Capture the cell that displays the provided text and extract its [x, y] central coordinate. 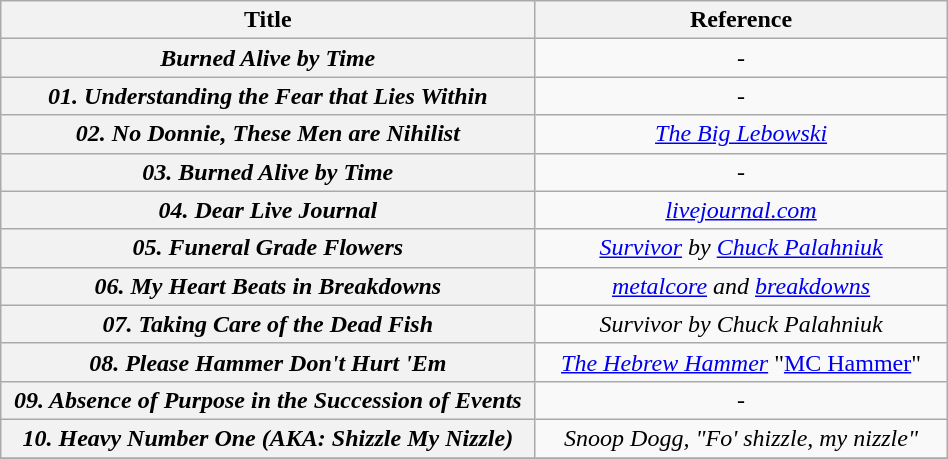
01. Understanding the Fear that Lies Within [268, 96]
08. Please Hammer Don't Hurt 'Em [268, 362]
Title [268, 20]
The Hebrew Hammer "MC Hammer" [741, 362]
07. Taking Care of the Dead Fish [268, 324]
06. My Heart Beats in Breakdowns [268, 286]
Reference [741, 20]
02. No Donnie, These Men are Nihilist [268, 134]
04. Dear Live Journal [268, 210]
The Big Lebowski [741, 134]
livejournal.com [741, 210]
10. Heavy Number One (AKA: Shizzle My Nizzle) [268, 438]
05. Funeral Grade Flowers [268, 248]
Snoop Dogg, "Fo' shizzle, my nizzle" [741, 438]
09. Absence of Purpose in the Succession of Events [268, 400]
metalcore and breakdowns [741, 286]
Burned Alive by Time [268, 58]
03. Burned Alive by Time [268, 172]
